From the cell containing the given text, extract its center point as (x, y) coordinate. 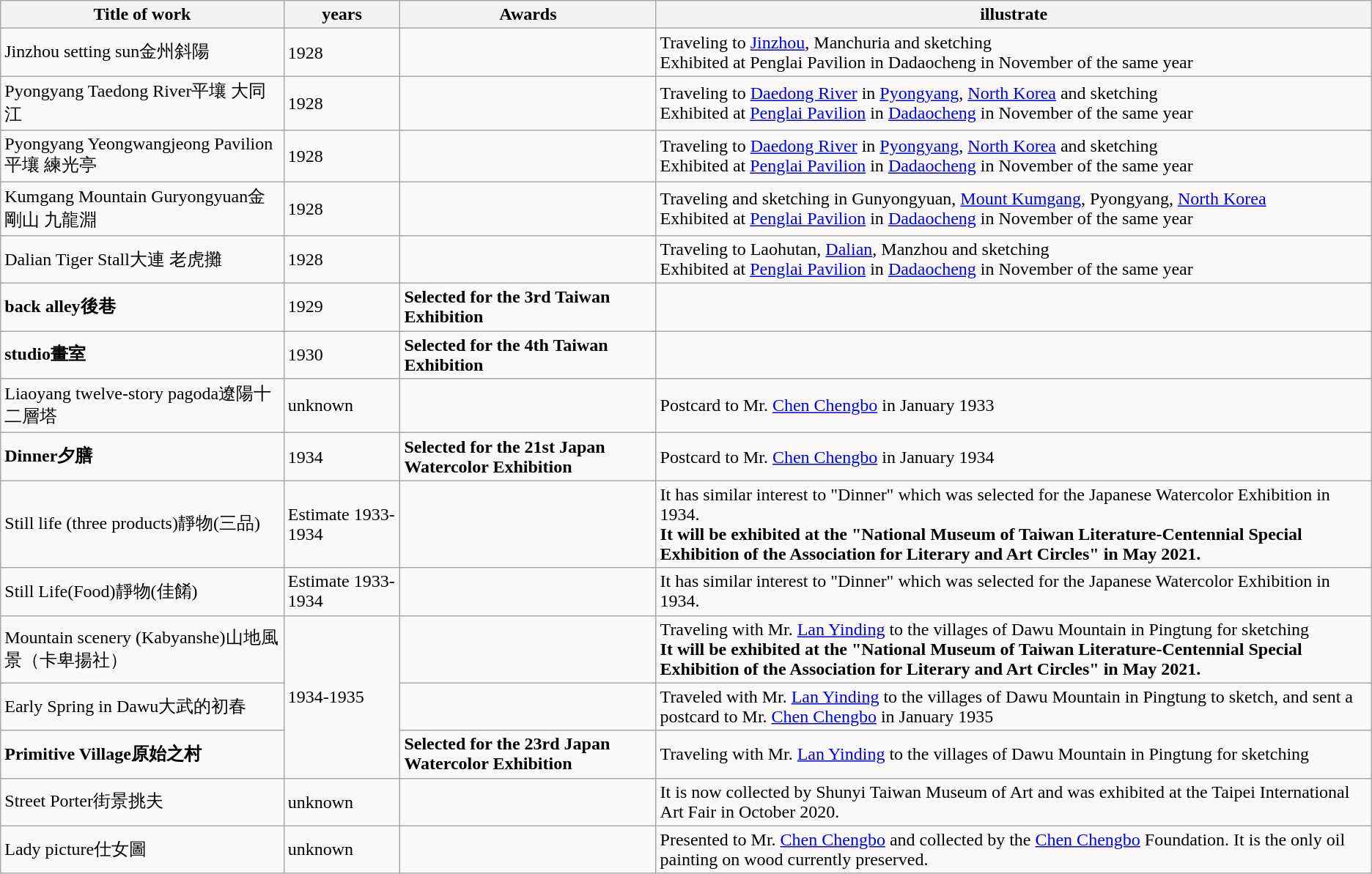
back alley後巷 (142, 308)
Traveling and sketching in Gunyongyuan, Mount Kumgang, Pyongyang, North KoreaExhibited at Penglai Pavilion in Dadaocheng in November of the same year (1014, 209)
Kumgang Mountain Guryongyuan金剛山 九龍淵 (142, 209)
illustrate (1014, 15)
Traveling to Jinzhou, Manchuria and sketchingExhibited at Penglai Pavilion in Dadaocheng in November of the same year (1014, 53)
Traveled with Mr. Lan Yinding to the villages of Dawu Mountain in Pingtung to sketch, and sent a postcard to Mr. Chen Chengbo in January 1935 (1014, 706)
Selected for the 3rd Taiwan Exhibition (528, 308)
Dinner夕膳 (142, 457)
Title of work (142, 15)
years (342, 15)
Selected for the 23rd Japan Watercolor Exhibition (528, 755)
Postcard to Mr. Chen Chengbo in January 1934 (1014, 457)
Early Spring in Dawu大武的初春 (142, 706)
It is now collected by Shunyi Taiwan Museum of Art and was exhibited at the Taipei International Art Fair in October 2020. (1014, 801)
1934-1935 (342, 697)
Still Life(Food)靜物(佳餚) (142, 592)
Dalian Tiger Stall大連 老虎攤 (142, 259)
Mountain scenery (Kabyanshe)山地風景（卡卑揚社） (142, 649)
Traveling with Mr. Lan Yinding to the villages of Dawu Mountain in Pingtung for sketching (1014, 755)
Pyongyang Taedong River平壤 大同江 (142, 103)
Lady picture仕女圖 (142, 850)
Awards (528, 15)
Street Porter街景挑夫 (142, 801)
Selected for the 4th Taiwan Exhibition (528, 355)
studio畫室 (142, 355)
1929 (342, 308)
Traveling to Laohutan, Dalian, Manzhou and sketchingExhibited at Penglai Pavilion in Dadaocheng in November of the same year (1014, 259)
Presented to Mr. Chen Chengbo and collected by the Chen Chengbo Foundation. It is the only oil painting on wood currently preserved. (1014, 850)
Jinzhou setting sun金州斜陽 (142, 53)
It has similar interest to "Dinner" which was selected for the Japanese Watercolor Exhibition in 1934. (1014, 592)
Liaoyang twelve-story pagoda遼陽十二層塔 (142, 406)
1930 (342, 355)
Postcard to Mr. Chen Chengbo in January 1933 (1014, 406)
1934 (342, 457)
Still life (three products)靜物(三品) (142, 525)
Primitive Village原始之村 (142, 755)
Selected for the 21st Japan Watercolor Exhibition (528, 457)
Pyongyang Yeongwangjeong Pavilion平壤 練光亭 (142, 156)
